Detect which cell encompasses the target text, then output its [x, y] center coordinate. 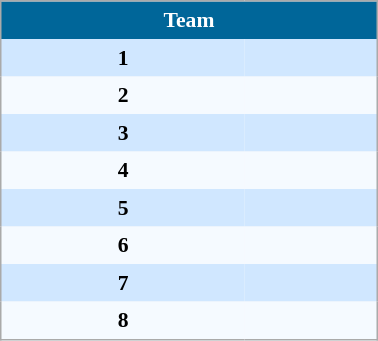
5 [122, 208]
2 [122, 95]
Team [189, 20]
3 [122, 133]
6 [122, 245]
1 [122, 58]
7 [122, 283]
8 [122, 321]
4 [122, 171]
